Provide the [X, Y] coordinate of the cell's center where the given text is located.  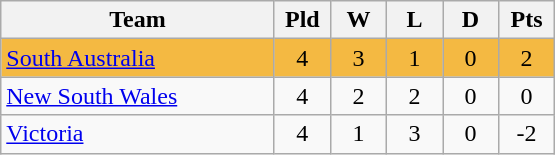
New South Wales [138, 96]
-2 [527, 134]
L [414, 20]
Pts [527, 20]
Pld [302, 20]
Team [138, 20]
South Australia [138, 58]
W [358, 20]
Victoria [138, 134]
D [470, 20]
